Find where the given text appears and provide that cell's center as (X, Y) coordinate. 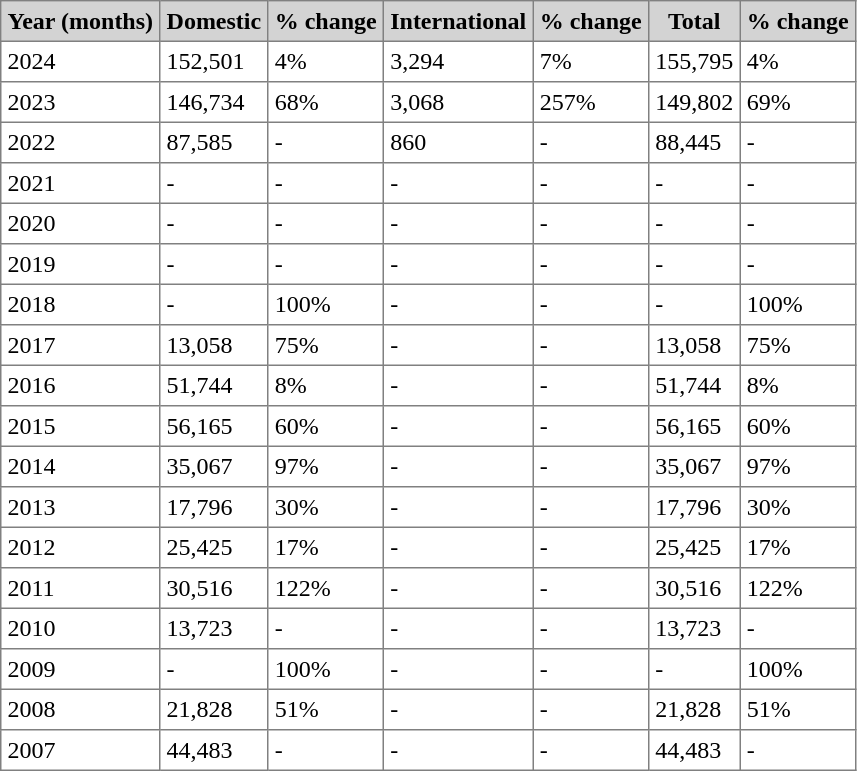
3,068 (458, 102)
87,585 (214, 142)
149,802 (694, 102)
2022 (80, 142)
152,501 (214, 61)
3,294 (458, 61)
2021 (80, 183)
2011 (80, 588)
68% (326, 102)
2017 (80, 345)
2016 (80, 385)
Domestic (214, 21)
2012 (80, 547)
155,795 (694, 61)
7% (591, 61)
Year (months) (80, 21)
2010 (80, 628)
2007 (80, 750)
2014 (80, 466)
860 (458, 142)
69% (798, 102)
2009 (80, 669)
257% (591, 102)
2013 (80, 507)
2024 (80, 61)
Total (694, 21)
2023 (80, 102)
88,445 (694, 142)
2008 (80, 709)
International (458, 21)
2019 (80, 264)
146,734 (214, 102)
2018 (80, 304)
2015 (80, 426)
2020 (80, 223)
